Detect which cell encompasses the target text, then output its [X, Y] center coordinate. 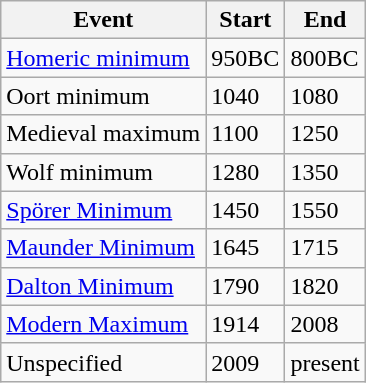
1280 [246, 172]
Modern Maximum [104, 324]
Oort minimum [104, 96]
Homeric minimum [104, 58]
1790 [246, 286]
1914 [246, 324]
800BC [325, 58]
Event [104, 20]
Maunder Minimum [104, 248]
1550 [325, 210]
End [325, 20]
1040 [246, 96]
Start [246, 20]
1350 [325, 172]
1715 [325, 248]
Spörer Minimum [104, 210]
2009 [246, 362]
1100 [246, 134]
Unspecified [104, 362]
1080 [325, 96]
1820 [325, 286]
Dalton Minimum [104, 286]
950BC [246, 58]
Medieval maximum [104, 134]
1450 [246, 210]
1250 [325, 134]
Wolf minimum [104, 172]
present [325, 362]
2008 [325, 324]
1645 [246, 248]
